Output the (x, y) coordinate of the center of the cell containing the given text.  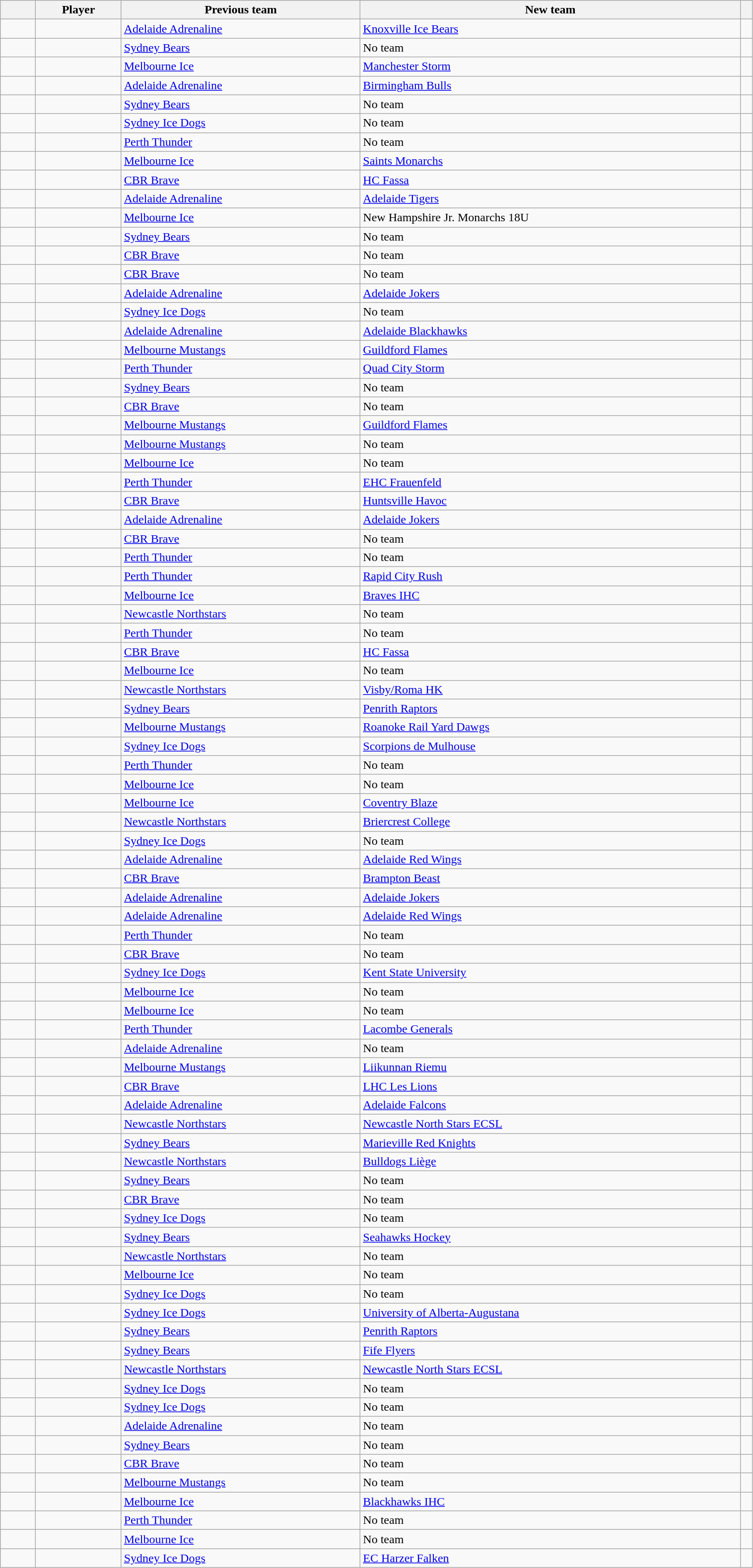
Scorpions de Mulhouse (550, 746)
Roanoke Rail Yard Dawgs (550, 727)
Coventry Blaze (550, 803)
New team (550, 10)
Knoxville Ice Bears (550, 29)
EC Harzer Falken (550, 1558)
Seahawks Hockey (550, 1237)
Braves IHC (550, 595)
Adelaide Falcons (550, 1105)
Fife Flyers (550, 1350)
LHC Les Lions (550, 1086)
Kent State University (550, 973)
Saints Monarchs (550, 161)
Adelaide Tigers (550, 198)
Previous team (241, 10)
Player (78, 10)
New Hampshire Jr. Monarchs 18U (550, 217)
University of Alberta-Augustana (550, 1313)
Bulldogs Liège (550, 1162)
Lacombe Generals (550, 1029)
Manchester Storm (550, 66)
Birmingham Bulls (550, 85)
Brampton Beast (550, 878)
Adelaide Blackhawks (550, 331)
Briercrest College (550, 821)
EHC Frauenfeld (550, 482)
Quad City Storm (550, 369)
Visby/Roma HK (550, 690)
Huntsville Havoc (550, 501)
Marieville Red Knights (550, 1142)
Blackhawks IHC (550, 1502)
Liikunnan Riemu (550, 1067)
Rapid City Rush (550, 576)
